Output the [X, Y] coordinate of the center of the cell containing the given text.  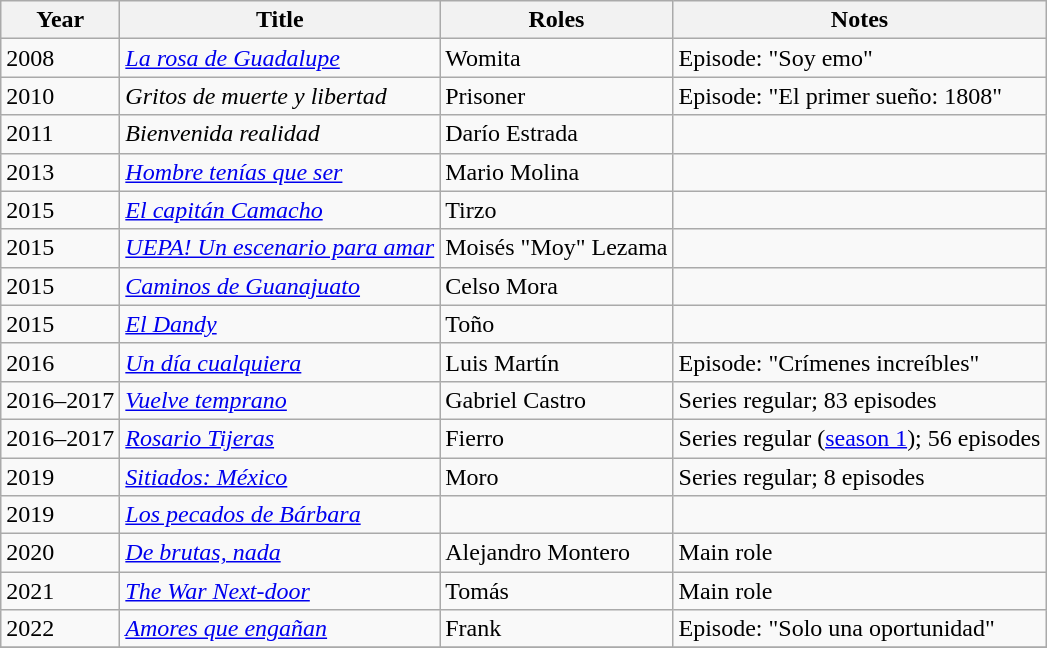
2013 [60, 172]
Fierro [556, 438]
Rosario Tijeras [280, 438]
Moro [556, 477]
2011 [60, 134]
Tomás [556, 591]
Title [280, 20]
Episode: "Crímenes increíbles" [860, 362]
El Dandy [280, 324]
2021 [60, 591]
Vuelve temprano [280, 400]
Series regular; 8 episodes [860, 477]
2022 [60, 629]
Amores que engañan [280, 629]
2010 [60, 96]
Hombre tenías que ser [280, 172]
2020 [60, 553]
Prisoner [556, 96]
Darío Estrada [556, 134]
2008 [60, 58]
Year [60, 20]
Tirzo [556, 210]
Caminos de Guanajuato [280, 286]
Toño [556, 324]
Series regular; 83 episodes [860, 400]
Episode: "El primer sueño: 1808" [860, 96]
Series regular (season 1); 56 episodes [860, 438]
Gritos de muerte y libertad [280, 96]
El capitán Camacho [280, 210]
2016 [60, 362]
Mario Molina [556, 172]
Los pecados de Bárbara [280, 515]
Episode: "Soy emo" [860, 58]
Womita [556, 58]
Episode: "Solo una oportunidad" [860, 629]
Bienvenida realidad [280, 134]
Un día cualquiera [280, 362]
Roles [556, 20]
Frank [556, 629]
Sitiados: México [280, 477]
La rosa de Guadalupe [280, 58]
De brutas, nada [280, 553]
Celso Mora [556, 286]
Alejandro Montero [556, 553]
Gabriel Castro [556, 400]
Notes [860, 20]
UEPA! Un escenario para amar [280, 248]
Moisés "Moy" Lezama [556, 248]
The War Next-door [280, 591]
Luis Martín [556, 362]
